Scan for the cell matching the given text and deliver its [X, Y] coordinate at center. 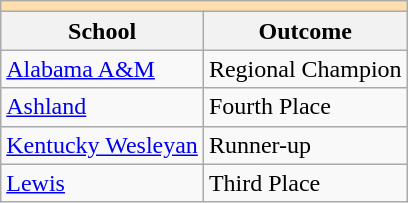
Lewis [102, 183]
Alabama A&M [102, 69]
Ashland [102, 107]
Fourth Place [305, 107]
School [102, 31]
Regional Champion [305, 69]
Runner-up [305, 145]
Kentucky Wesleyan [102, 145]
Outcome [305, 31]
Third Place [305, 183]
